Determine the [x, y] coordinate at the center of the cell enclosing the given text.  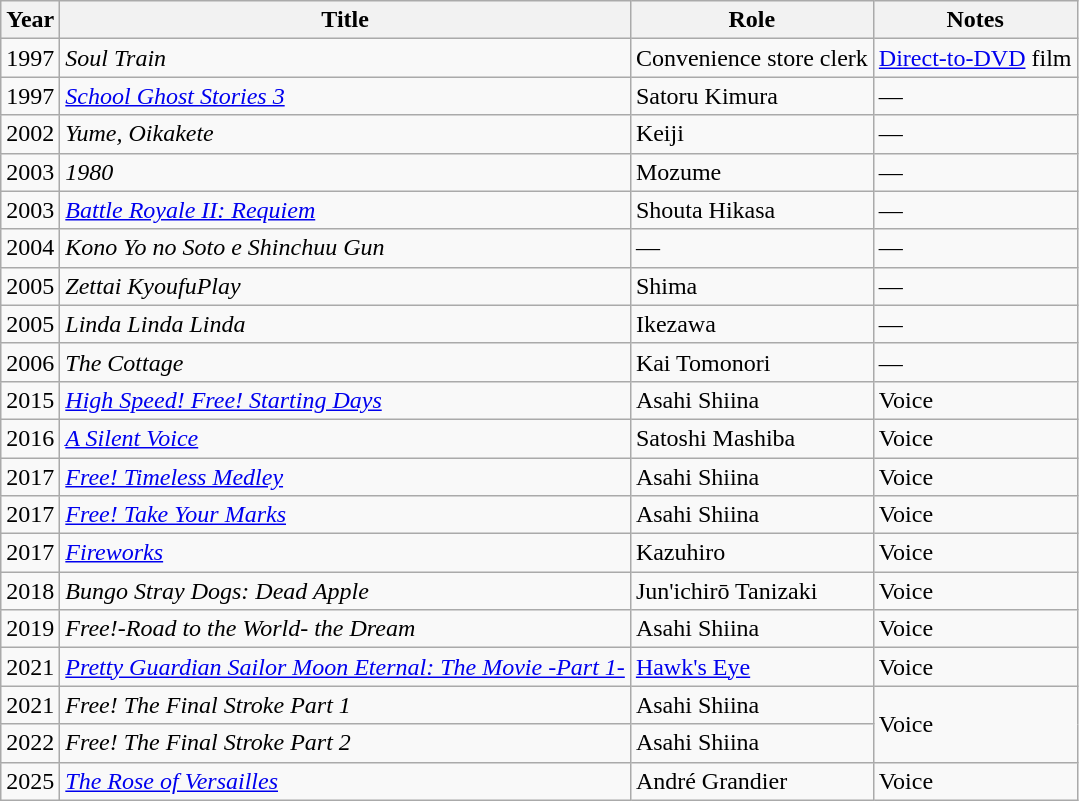
2004 [30, 248]
Direct-to-DVD film [975, 58]
High Speed! Free! Starting Days [346, 400]
Convenience store clerk [752, 58]
Year [30, 20]
School Ghost Stories 3 [346, 96]
Shima [752, 286]
Free!-Road to the World- the Dream [346, 629]
2018 [30, 591]
Free! The Final Stroke Part 2 [346, 743]
Bungo Stray Dogs: Dead Apple [346, 591]
Battle Royale II: Requiem [346, 210]
Free! Timeless Medley [346, 477]
2022 [30, 743]
Keiji [752, 134]
Free! The Final Stroke Part 1 [346, 705]
Fireworks [346, 553]
1980 [346, 172]
Notes [975, 20]
Kai Tomonori [752, 362]
The Rose of Versailles [346, 781]
Pretty Guardian Sailor Moon Eternal: The Movie -Part 1- [346, 667]
2002 [30, 134]
2019 [30, 629]
Jun'ichirō Tanizaki [752, 591]
Ikezawa [752, 324]
2025 [30, 781]
Title [346, 20]
A Silent Voice [346, 438]
2006 [30, 362]
André Grandier [752, 781]
Hawk's Eye [752, 667]
Kazuhiro [752, 553]
Satoru Kimura [752, 96]
Role [752, 20]
Satoshi Mashiba [752, 438]
Yume, Oikakete [346, 134]
Free! Take Your Marks [346, 515]
Shouta Hikasa [752, 210]
Linda Linda Linda [346, 324]
Soul Train [346, 58]
2016 [30, 438]
Mozume [752, 172]
The Cottage [346, 362]
Zettai KyoufuPlay [346, 286]
Kono Yo no Soto e Shinchuu Gun [346, 248]
2015 [30, 400]
